For the text-containing cell, return its midpoint in (x, y) coordinate format. 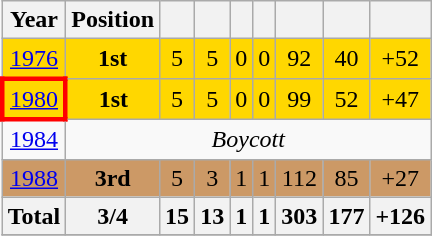
1976 (34, 59)
40 (346, 59)
99 (300, 98)
+27 (400, 178)
3 (212, 178)
52 (346, 98)
13 (212, 216)
92 (300, 59)
Total (34, 216)
1984 (34, 139)
+52 (400, 59)
+47 (400, 98)
Position (113, 20)
1988 (34, 178)
15 (178, 216)
3rd (113, 178)
1980 (34, 98)
+126 (400, 216)
177 (346, 216)
3/4 (113, 216)
Boycott (248, 139)
85 (346, 178)
303 (300, 216)
Year (34, 20)
112 (300, 178)
